Identify which cell holds the provided text, then report its (X, Y) central coordinate. 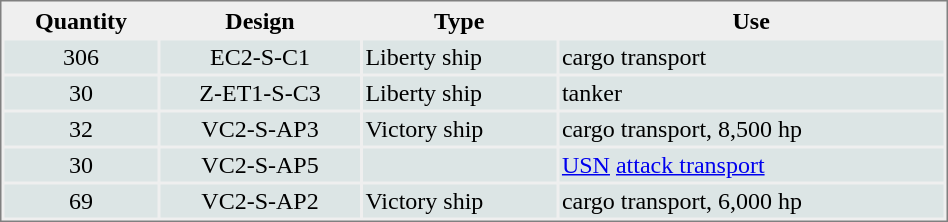
VC2-S-AP3 (260, 128)
32 (80, 128)
cargo transport (752, 56)
cargo transport, 6,000 hp (752, 200)
Design (260, 20)
tanker (752, 92)
Type (459, 20)
EC2-S-C1 (260, 56)
VC2-S-AP5 (260, 164)
Quantity (80, 20)
Z-ET1-S-C3 (260, 92)
cargo transport, 8,500 hp (752, 128)
306 (80, 56)
Use (752, 20)
VC2-S-AP2 (260, 200)
USN attack transport (752, 164)
69 (80, 200)
